From the cell containing the given text, extract its center point as (X, Y) coordinate. 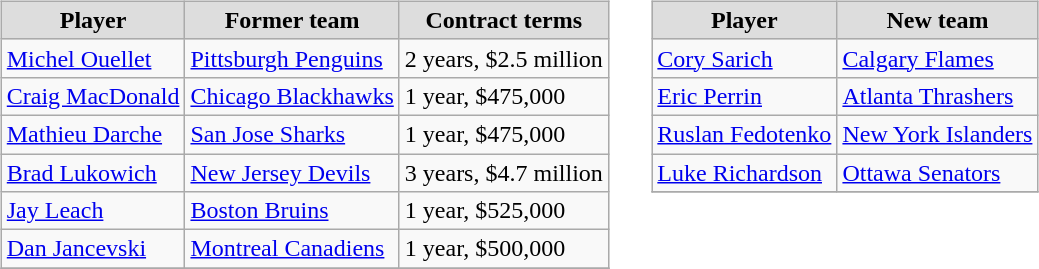
Jay Leach (93, 211)
Boston Bruins (292, 211)
Montreal Canadiens (292, 249)
1 year, $525,000 (504, 211)
New Jersey Devils (292, 173)
Contract terms (504, 20)
2 years, $2.5 million (504, 58)
San Jose Sharks (292, 134)
Former team (292, 20)
Luke Richardson (744, 173)
Atlanta Thrashers (938, 96)
Craig MacDonald (93, 96)
Ruslan Fedotenko (744, 134)
New team (938, 20)
Calgary Flames (938, 58)
Cory Sarich (744, 58)
Mathieu Darche (93, 134)
3 years, $4.7 million (504, 173)
Ottawa Senators (938, 173)
Brad Lukowich (93, 173)
1 year, $500,000 (504, 249)
Chicago Blackhawks (292, 96)
Pittsburgh Penguins (292, 58)
Eric Perrin (744, 96)
New York Islanders (938, 134)
Dan Jancevski (93, 249)
Michel Ouellet (93, 58)
